Return the (X, Y) coordinate for the center point of the cell that contains the specified text.  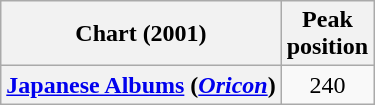
Chart (2001) (141, 34)
Peakposition (327, 34)
Japanese Albums (Oricon) (141, 85)
240 (327, 85)
